For the text-containing cell, return its midpoint in (x, y) coordinate format. 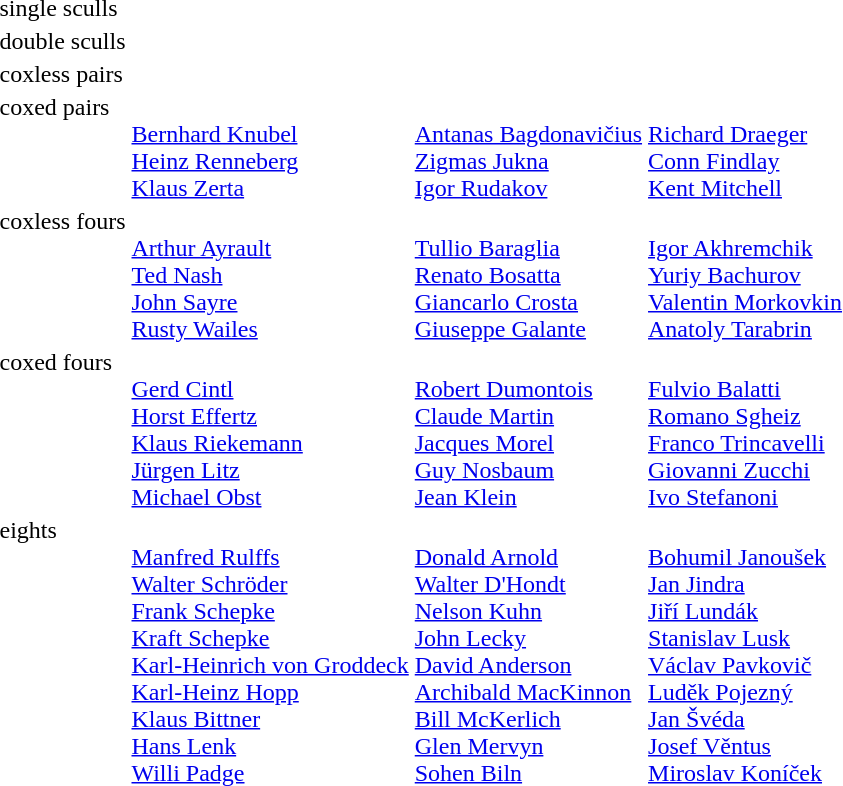
Robert DumontoisClaude MartinJacques MorelGuy NosbaumJean Klein (528, 430)
Tullio BaragliaRenato BosattaGiancarlo CrostaGiuseppe Galante (528, 275)
Bernhard KnubelHeinz RennebergKlaus Zerta (270, 148)
Antanas BagdonavičiusZigmas JuknaIgor Rudakov (528, 148)
Gerd CintlHorst EffertzKlaus RiekemannJürgen LitzMichael Obst (270, 430)
Arthur AyraultTed NashJohn SayreRusty Wailes (270, 275)
